Scan for the cell matching the given text and deliver its (X, Y) coordinate at center. 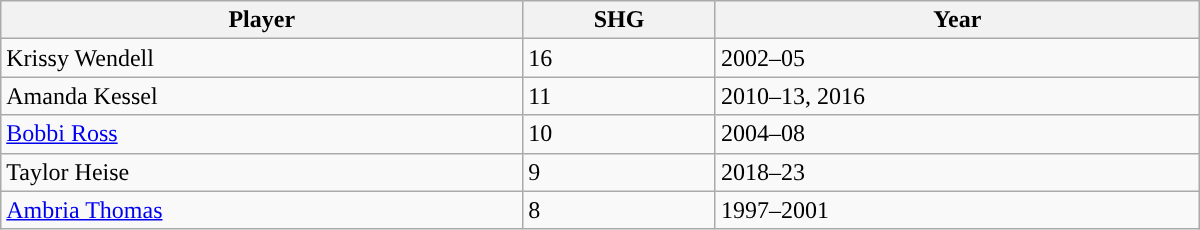
Bobbi Ross (262, 134)
Ambria Thomas (262, 210)
16 (620, 58)
9 (620, 172)
1997–2001 (957, 210)
SHG (620, 20)
2010–13, 2016 (957, 96)
8 (620, 210)
Taylor Heise (262, 172)
2004–08 (957, 134)
10 (620, 134)
11 (620, 96)
2018–23 (957, 172)
2002–05 (957, 58)
Year (957, 20)
Amanda Kessel (262, 96)
Krissy Wendell (262, 58)
Player (262, 20)
